Extract the (x, y) coordinate from the center of the cell holding the provided text.  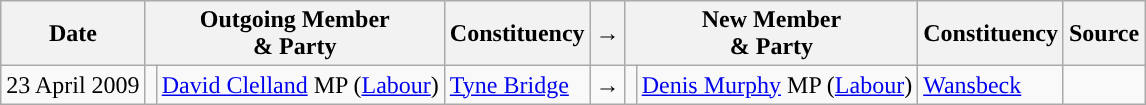
David Clelland MP (Labour) (300, 85)
Date (73, 34)
Source (1104, 34)
New Member& Party (772, 34)
Wansbeck (991, 85)
Denis Murphy MP (Labour) (776, 85)
Outgoing Member& Party (294, 34)
23 April 2009 (73, 85)
Tyne Bridge (517, 85)
